Identify which cell holds the provided text, then report its [x, y] central coordinate. 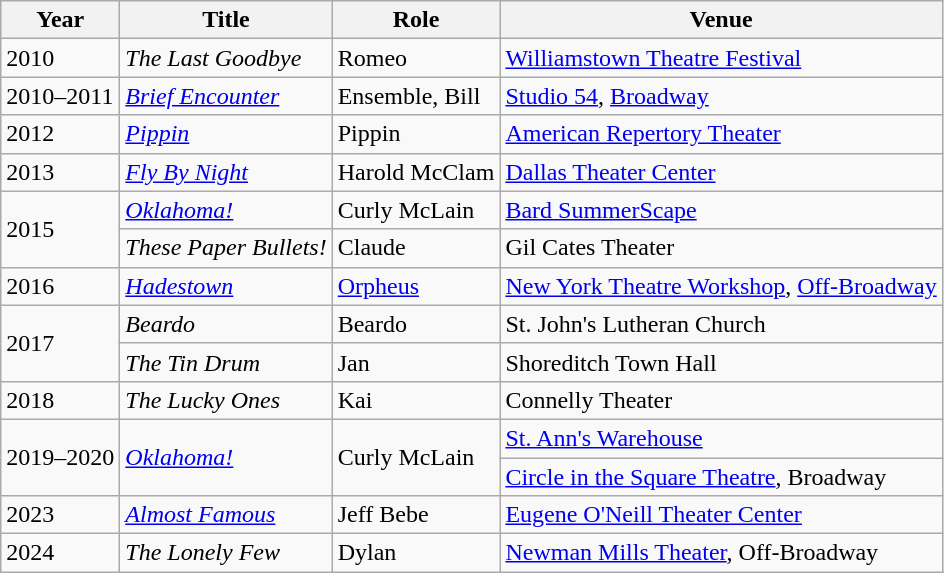
Romeo [416, 58]
The Last Goodbye [226, 58]
Venue [721, 20]
The Tin Drum [226, 362]
Bard SummerScape [721, 210]
Dylan [416, 553]
Harold McClam [416, 172]
2013 [60, 172]
2018 [60, 400]
Connelly Theater [721, 400]
Almost Famous [226, 515]
The Lonely Few [226, 553]
Circle in the Square Theatre, Broadway [721, 477]
The Lucky Ones [226, 400]
Jan [416, 362]
Dallas Theater Center [721, 172]
These Paper Bullets! [226, 248]
2024 [60, 553]
2015 [60, 229]
Eugene O'Neill Theater Center [721, 515]
Claude [416, 248]
Ensemble, Bill [416, 96]
Title [226, 20]
Year [60, 20]
Kai [416, 400]
Newman Mills Theater, Off-Broadway [721, 553]
St. Ann's Warehouse [721, 438]
Hadestown [226, 286]
2010 [60, 58]
Shoreditch Town Hall [721, 362]
Role [416, 20]
New York Theatre Workshop, Off-Broadway [721, 286]
Studio 54, Broadway [721, 96]
2017 [60, 343]
Fly By Night [226, 172]
Jeff Bebe [416, 515]
Brief Encounter [226, 96]
2010–2011 [60, 96]
Gil Cates Theater [721, 248]
2019–2020 [60, 457]
St. John's Lutheran Church [721, 324]
2023 [60, 515]
American Repertory Theater [721, 134]
Orpheus [416, 286]
Williamstown Theatre Festival [721, 58]
2016 [60, 286]
2012 [60, 134]
